Locate the cell with the specified text and output its [x, y] center coordinate. 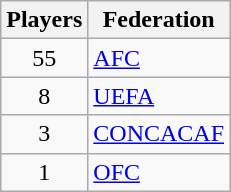
AFC [159, 58]
Players [44, 20]
UEFA [159, 96]
1 [44, 172]
55 [44, 58]
8 [44, 96]
3 [44, 134]
Federation [159, 20]
CONCACAF [159, 134]
OFC [159, 172]
